Find where the given text appears and provide that cell's center as [x, y] coordinate. 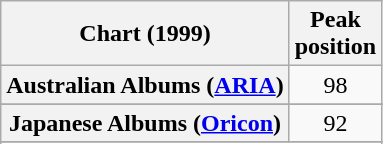
92 [335, 123]
Chart (1999) [145, 34]
Japanese Albums (Oricon) [145, 123]
98 [335, 85]
Australian Albums (ARIA) [145, 85]
Peakposition [335, 34]
